Pinpoint the cell where the given text exists, returning its (X, Y) midpoint coordinate. 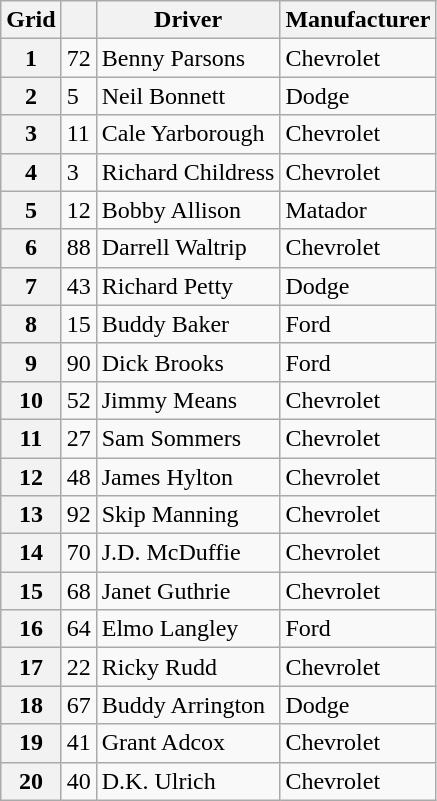
19 (31, 743)
13 (31, 515)
92 (78, 515)
1 (31, 58)
Ricky Rudd (188, 667)
Neil Bonnett (188, 96)
4 (31, 172)
9 (31, 362)
68 (78, 591)
67 (78, 705)
Richard Childress (188, 172)
J.D. McDuffie (188, 553)
Richard Petty (188, 286)
72 (78, 58)
Grid (31, 20)
Dick Brooks (188, 362)
D.K. Ulrich (188, 781)
48 (78, 477)
90 (78, 362)
Benny Parsons (188, 58)
Elmo Langley (188, 629)
Darrell Waltrip (188, 248)
Janet Guthrie (188, 591)
40 (78, 781)
70 (78, 553)
16 (31, 629)
41 (78, 743)
7 (31, 286)
Sam Sommers (188, 438)
Driver (188, 20)
6 (31, 248)
Jimmy Means (188, 400)
10 (31, 400)
Manufacturer (358, 20)
James Hylton (188, 477)
Buddy Baker (188, 324)
Buddy Arrington (188, 705)
14 (31, 553)
Skip Manning (188, 515)
8 (31, 324)
64 (78, 629)
Matador (358, 210)
17 (31, 667)
18 (31, 705)
88 (78, 248)
52 (78, 400)
Cale Yarborough (188, 134)
27 (78, 438)
Grant Adcox (188, 743)
2 (31, 96)
22 (78, 667)
43 (78, 286)
20 (31, 781)
Bobby Allison (188, 210)
